Determine the [X, Y] coordinate at the center of the cell enclosing the given text.  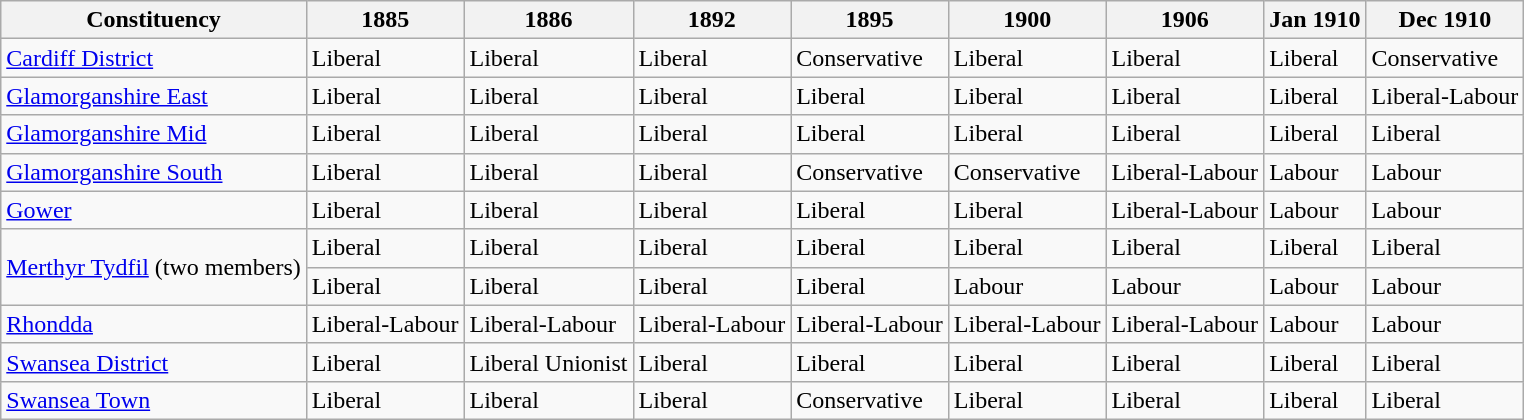
Swansea Town [154, 400]
Rhondda [154, 324]
Liberal Unionist [548, 362]
1892 [712, 20]
1885 [385, 20]
1900 [1027, 20]
Glamorganshire Mid [154, 134]
Glamorganshire South [154, 172]
1895 [870, 20]
1906 [1185, 20]
1886 [548, 20]
Cardiff District [154, 58]
Gower [154, 210]
Dec 1910 [1445, 20]
Glamorganshire East [154, 96]
Merthyr Tydfil (two members) [154, 267]
Constituency [154, 20]
Jan 1910 [1315, 20]
Swansea District [154, 362]
